Locate the cell with the specified text and output its [X, Y] center coordinate. 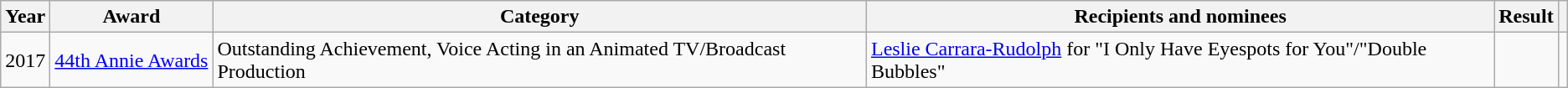
Recipients and nominees [1179, 17]
44th Annie Awards [132, 60]
Year [25, 17]
Result [1526, 17]
2017 [25, 60]
Outstanding Achievement, Voice Acting in an Animated TV/Broadcast Production [539, 60]
Award [132, 17]
Category [539, 17]
Leslie Carrara-Rudolph for "I Only Have Eyespots for You"/"Double Bubbles" [1179, 60]
